Find where the given text appears and provide that cell's center as (X, Y) coordinate. 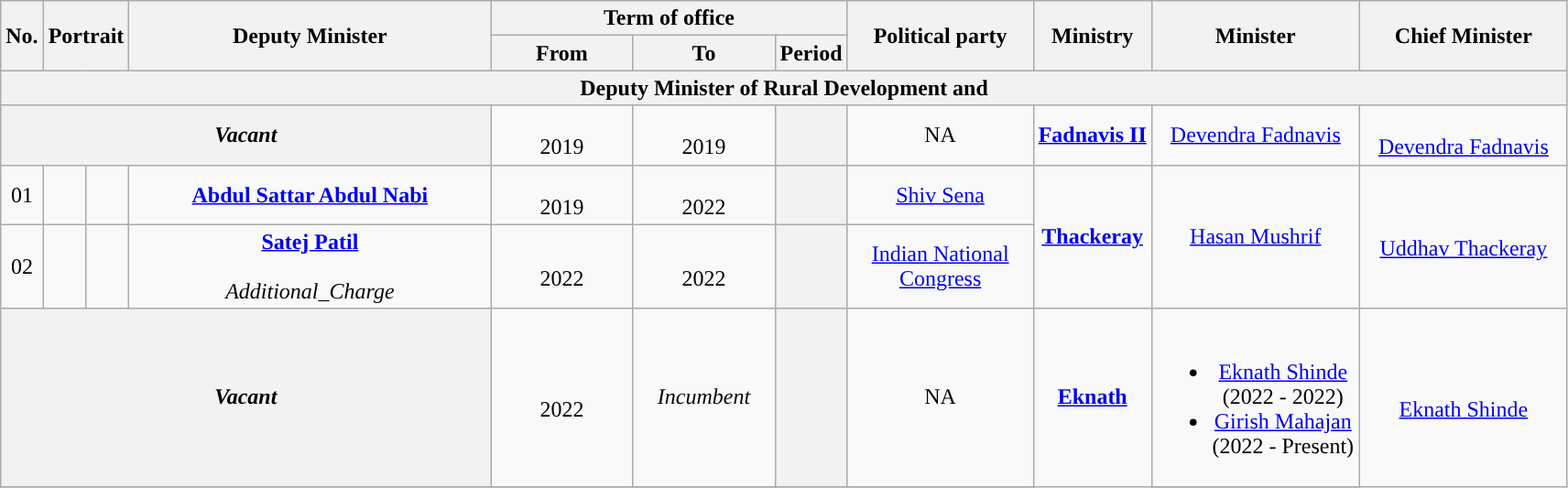
Chief Minister (1464, 36)
Ministry (1092, 36)
Eknath (1092, 397)
Eknath Shinde(2022 - 2022)Girish Mahajan (2022 - Present) (1255, 397)
Uddhav Thackeray (1464, 236)
Eknath Shinde (1464, 397)
Satej Patil Additional_Charge (310, 266)
Period (811, 53)
Term of office (669, 18)
Indian National Congress (940, 266)
Portrait (86, 36)
02 (22, 266)
Deputy Minister (310, 36)
Incumbent (703, 397)
Minister (1255, 36)
Shiv Sena (940, 194)
Fadnavis II (1092, 136)
To (703, 53)
Hasan Mushrif (1255, 236)
Thackeray (1092, 236)
No. (22, 36)
From (562, 53)
01 (22, 194)
Political party (940, 36)
Abdul Sattar Abdul Nabi (310, 194)
Deputy Minister of Rural Development and (784, 88)
